For the text-containing cell, return its midpoint in (x, y) coordinate format. 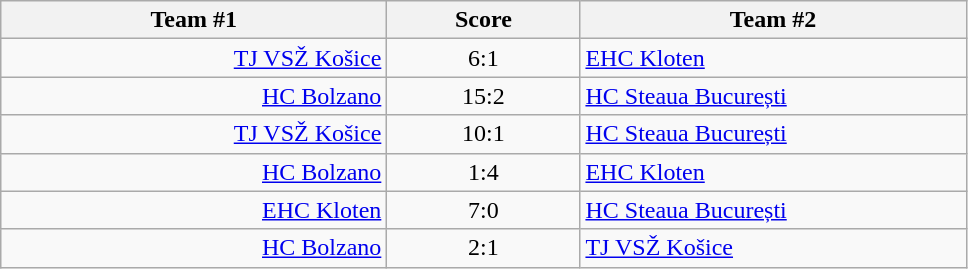
7:0 (484, 210)
15:2 (484, 96)
6:1 (484, 58)
1:4 (484, 172)
2:1 (484, 248)
Team #2 (773, 20)
Team #1 (194, 20)
Score (484, 20)
10:1 (484, 134)
